Return [X, Y] of the center of cell containing provided text 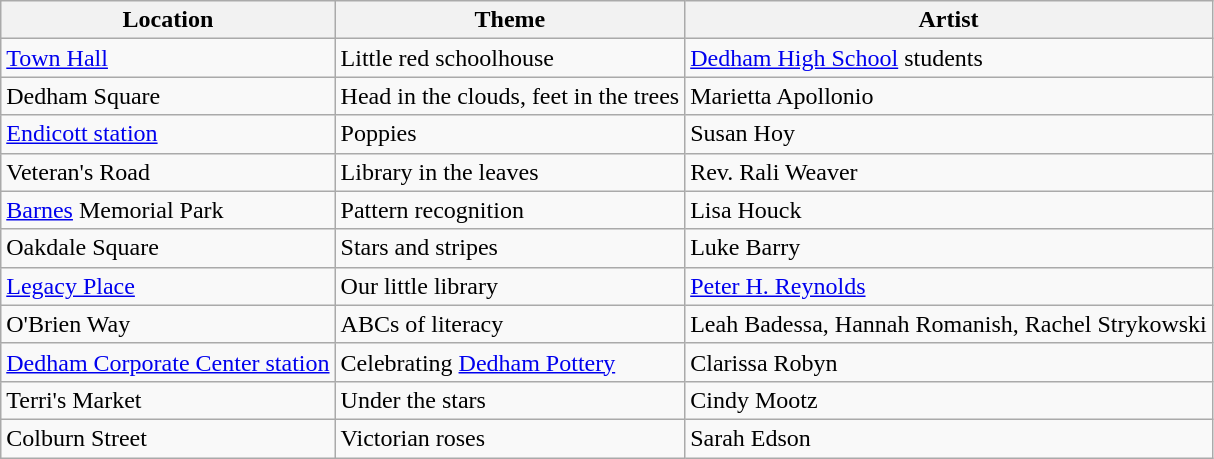
Artist [949, 20]
Little red schoolhouse [510, 58]
Dedham High School students [949, 58]
Barnes Memorial Park [168, 210]
Sarah Edson [949, 438]
Town Hall [168, 58]
ABCs of literacy [510, 324]
Luke Barry [949, 248]
Lisa Houck [949, 210]
Dedham Corporate Center station [168, 362]
Endicott station [168, 134]
Pattern recognition [510, 210]
Head in the clouds, feet in the trees [510, 96]
Legacy Place [168, 286]
Our little library [510, 286]
Terri's Market [168, 400]
Veteran's Road [168, 172]
Under the stars [510, 400]
Theme [510, 20]
Victorian roses [510, 438]
Poppies [510, 134]
Celebrating Dedham Pottery [510, 362]
Dedham Square [168, 96]
Cindy Mootz [949, 400]
Oakdale Square [168, 248]
Colburn Street [168, 438]
Stars and stripes [510, 248]
Susan Hoy [949, 134]
Peter H. Reynolds [949, 286]
Marietta Apollonio [949, 96]
Library in the leaves [510, 172]
O'Brien Way [168, 324]
Location [168, 20]
Clarissa Robyn [949, 362]
Leah Badessa, Hannah Romanish, Rachel Strykowski [949, 324]
Rev. Rali Weaver [949, 172]
